Search for the cell housing the specified text and yield its (x, y) center coordinate. 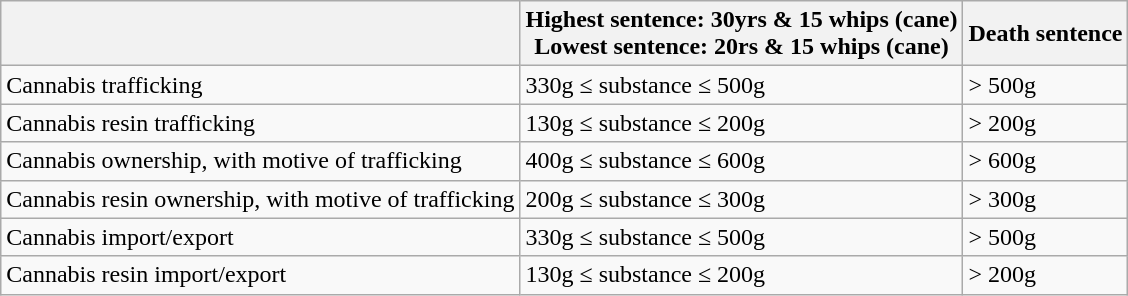
Cannabis ownership, with motive of trafficking (260, 161)
> 600g (1046, 161)
Cannabis trafficking (260, 85)
Cannabis import/export (260, 237)
Cannabis resin import/export (260, 275)
Highest sentence: 30yrs & 15 whips (cane)Lowest sentence: 20rs & 15 whips (cane) (742, 34)
400g ≤ substance ≤ 600g (742, 161)
Death sentence (1046, 34)
Cannabis resin ownership, with motive of trafficking (260, 199)
200g ≤ substance ≤ 300g (742, 199)
Cannabis resin trafficking (260, 123)
> 300g (1046, 199)
